Identify which cell holds the provided text, then report its [X, Y] central coordinate. 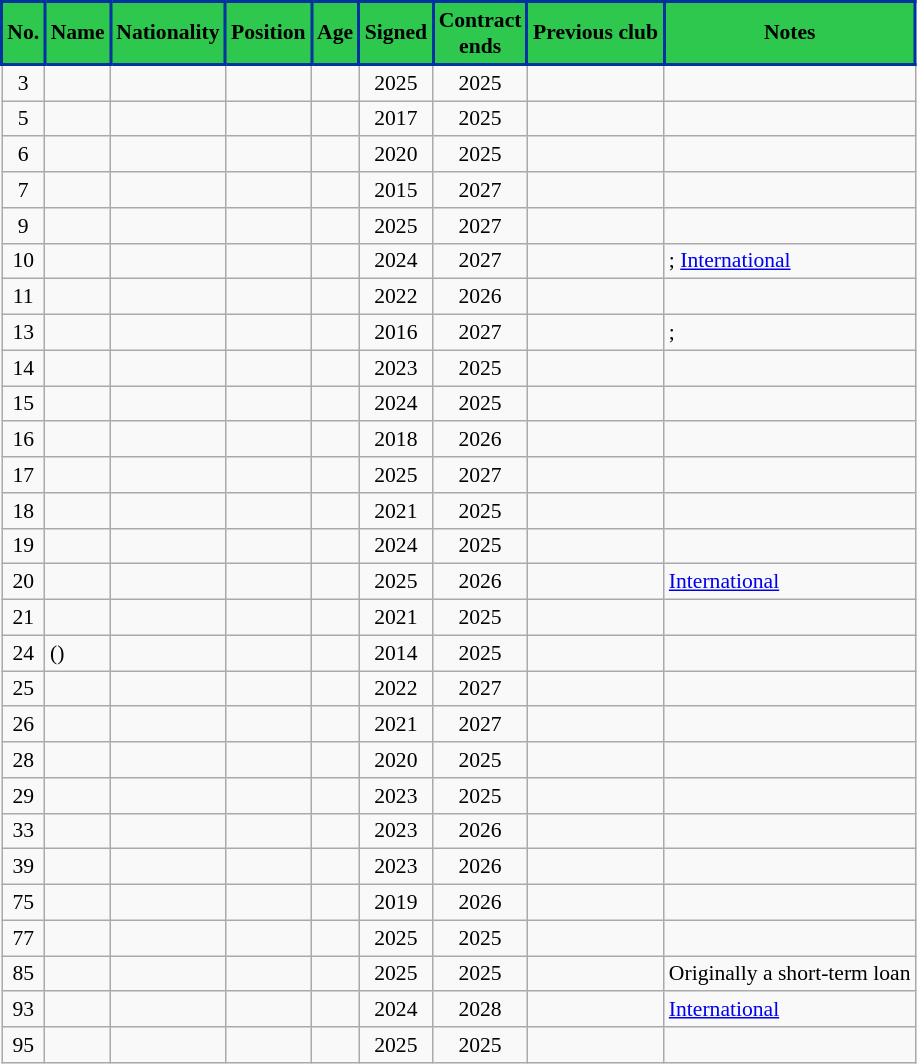
Position [268, 34]
25 [24, 689]
2016 [396, 333]
75 [24, 903]
28 [24, 760]
20 [24, 582]
6 [24, 155]
21 [24, 618]
Notes [790, 34]
33 [24, 831]
2014 [396, 653]
Age [335, 34]
24 [24, 653]
() [78, 653]
16 [24, 440]
Signed [396, 34]
3 [24, 83]
Nationality [168, 34]
Contractends [480, 34]
11 [24, 297]
15 [24, 404]
19 [24, 546]
Previous club [596, 34]
95 [24, 1045]
; [790, 333]
2028 [480, 1010]
39 [24, 867]
93 [24, 1010]
17 [24, 475]
No. [24, 34]
2015 [396, 190]
85 [24, 974]
2018 [396, 440]
26 [24, 725]
Originally a short-term loan [790, 974]
14 [24, 368]
5 [24, 119]
; International [790, 261]
18 [24, 511]
9 [24, 226]
7 [24, 190]
77 [24, 938]
13 [24, 333]
10 [24, 261]
29 [24, 796]
Name [78, 34]
2019 [396, 903]
2017 [396, 119]
